Capture the cell that displays the provided text and extract its [X, Y] central coordinate. 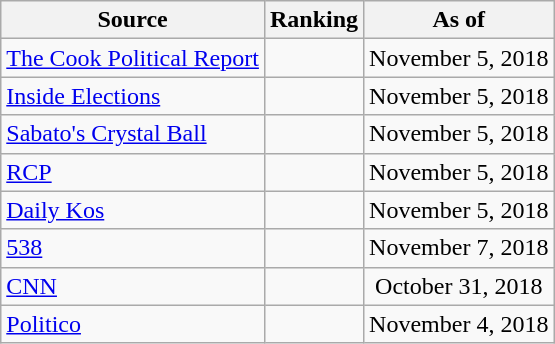
Ranking [314, 20]
October 31, 2018 [459, 286]
November 4, 2018 [459, 324]
RCP [133, 172]
Source [133, 20]
Daily Kos [133, 210]
CNN [133, 286]
As of [459, 20]
Inside Elections [133, 96]
Politico [133, 324]
The Cook Political Report [133, 58]
538 [133, 248]
Sabato's Crystal Ball [133, 134]
November 7, 2018 [459, 248]
